Scan for the cell matching the given text and deliver its [X, Y] coordinate at center. 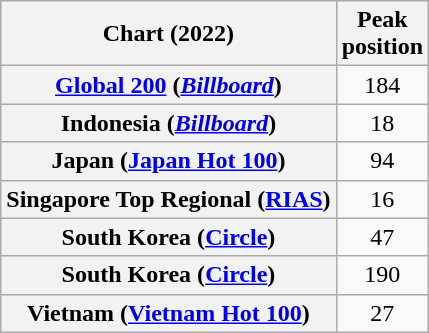
Chart (2022) [168, 34]
Global 200 (Billboard) [168, 85]
Peakposition [382, 34]
94 [382, 161]
47 [382, 237]
Indonesia (Billboard) [168, 123]
184 [382, 85]
Vietnam (Vietnam Hot 100) [168, 313]
Singapore Top Regional (RIAS) [168, 199]
Japan (Japan Hot 100) [168, 161]
190 [382, 275]
18 [382, 123]
27 [382, 313]
16 [382, 199]
